Scan for the cell matching the given text and deliver its [x, y] coordinate at center. 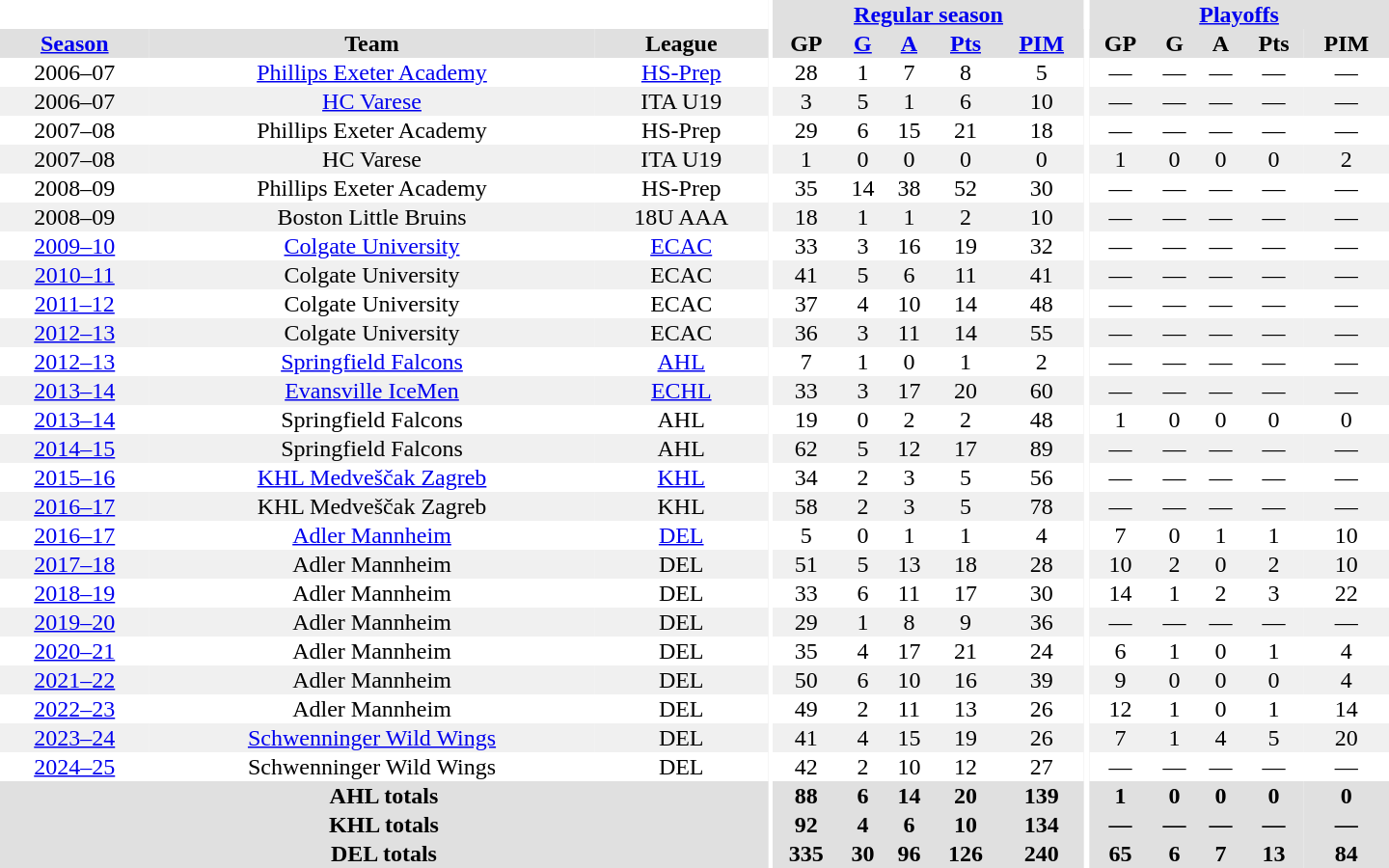
335 [806, 854]
2021–22 [74, 680]
139 [1042, 796]
50 [806, 680]
Boston Little Bruins [371, 217]
37 [806, 304]
39 [1042, 680]
KHL totals [384, 825]
2019–20 [74, 622]
2017–18 [74, 564]
Evansville IceMen [371, 391]
51 [806, 564]
Playoffs [1239, 14]
AHL totals [384, 796]
2011–12 [74, 304]
2024–25 [74, 767]
Season [74, 43]
78 [1042, 506]
65 [1120, 854]
60 [1042, 391]
2022–23 [74, 709]
22 [1347, 593]
126 [965, 854]
Regular season [928, 14]
2015–16 [74, 477]
38 [909, 188]
27 [1042, 767]
96 [909, 854]
58 [806, 506]
2020–21 [74, 651]
League [681, 43]
92 [806, 825]
88 [806, 796]
55 [1042, 333]
DEL totals [384, 854]
2023–24 [74, 738]
89 [1042, 448]
32 [1042, 246]
52 [965, 188]
18U AAA [681, 217]
34 [806, 477]
2010–11 [74, 275]
ECHL [681, 391]
24 [1042, 651]
42 [806, 767]
134 [1042, 825]
62 [806, 448]
2009–10 [74, 246]
49 [806, 709]
56 [1042, 477]
84 [1347, 854]
240 [1042, 854]
2018–19 [74, 593]
2014–15 [74, 448]
Team [371, 43]
